Find where the given text appears and provide that cell's center as [x, y] coordinate. 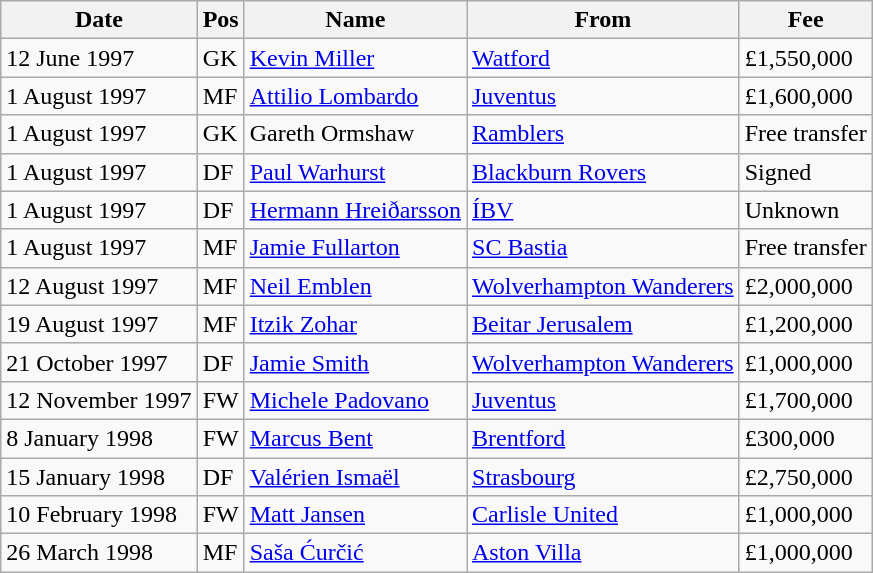
Beitar Jerusalem [602, 324]
Strasbourg [602, 477]
Jamie Smith [355, 362]
£1,600,000 [806, 96]
Attilio Lombardo [355, 96]
£2,750,000 [806, 477]
Name [355, 20]
Unknown [806, 210]
12 November 1997 [99, 400]
SC Bastia [602, 248]
£300,000 [806, 438]
8 January 1998 [99, 438]
ÍBV [602, 210]
Watford [602, 58]
Neil Emblen [355, 286]
19 August 1997 [99, 324]
Aston Villa [602, 553]
£1,200,000 [806, 324]
26 March 1998 [99, 553]
Itzik Zohar [355, 324]
Signed [806, 172]
From [602, 20]
Ramblers [602, 134]
Paul Warhurst [355, 172]
£2,000,000 [806, 286]
Brentford [602, 438]
Jamie Fullarton [355, 248]
15 January 1998 [99, 477]
Marcus Bent [355, 438]
10 February 1998 [99, 515]
Date [99, 20]
12 August 1997 [99, 286]
Gareth Ormshaw [355, 134]
Fee [806, 20]
Blackburn Rovers [602, 172]
Hermann Hreiðarsson [355, 210]
Kevin Miller [355, 58]
12 June 1997 [99, 58]
Carlisle United [602, 515]
Matt Jansen [355, 515]
21 October 1997 [99, 362]
£1,550,000 [806, 58]
Pos [220, 20]
Valérien Ismaël [355, 477]
£1,700,000 [806, 400]
Saša Ćurčić [355, 553]
Michele Padovano [355, 400]
